Output the [x, y] coordinate of the center of the cell containing the given text.  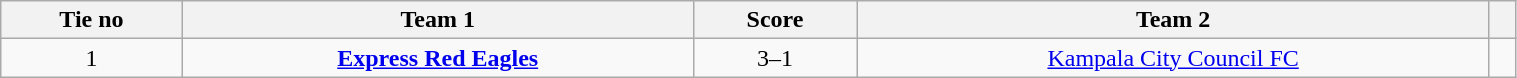
Express Red Eagles [438, 58]
1 [92, 58]
3–1 [775, 58]
Score [775, 20]
Kampala City Council FC [1173, 58]
Team 2 [1173, 20]
Team 1 [438, 20]
Tie no [92, 20]
